Pinpoint the cell where the given text exists, returning its [x, y] midpoint coordinate. 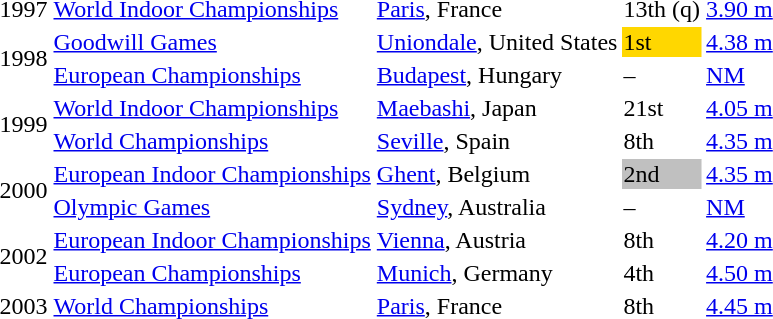
4th [662, 273]
Uniondale, United States [497, 42]
Sydney, Australia [497, 207]
21st [662, 108]
Vienna, Austria [497, 240]
Ghent, Belgium [497, 174]
Munich, Germany [497, 273]
Budapest, Hungary [497, 75]
World Indoor Championships [212, 108]
Olympic Games [212, 207]
Maebashi, Japan [497, 108]
Goodwill Games [212, 42]
1st [662, 42]
World Championships [212, 141]
Seville, Spain [497, 141]
2nd [662, 174]
